Scan for the cell matching the given text and deliver its (X, Y) coordinate at center. 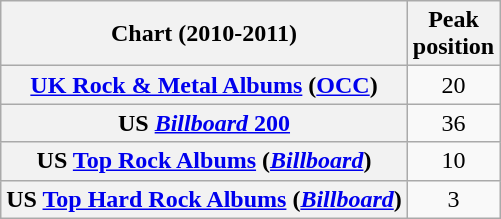
3 (453, 199)
US Top Rock Albums (Billboard) (204, 161)
36 (453, 123)
Chart (2010-2011) (204, 34)
US Billboard 200 (204, 123)
UK Rock & Metal Albums (OCC) (204, 85)
10 (453, 161)
US Top Hard Rock Albums (Billboard) (204, 199)
20 (453, 85)
Peakposition (453, 34)
